Scan for the cell matching the given text and deliver its [x, y] coordinate at center. 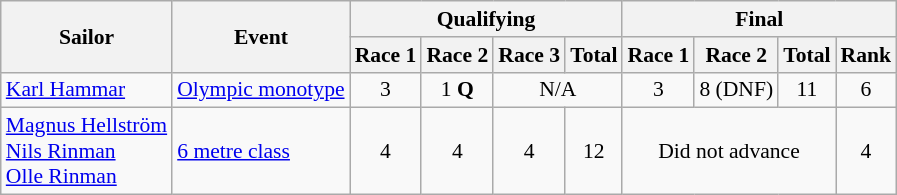
Magnus Hellström Nils Rinman Olle Rinman [86, 152]
6 [866, 90]
8 (DNF) [736, 90]
Sailor [86, 36]
1 Q [457, 90]
N/A [558, 90]
Final [759, 19]
Event [260, 36]
12 [594, 152]
Rank [866, 55]
Karl Hammar [86, 90]
Race 3 [529, 55]
11 [806, 90]
Olympic monotype [260, 90]
6 metre class [260, 152]
Did not advance [728, 152]
Qualifying [486, 19]
